Extract the [X, Y] coordinate from the center of the cell holding the provided text.  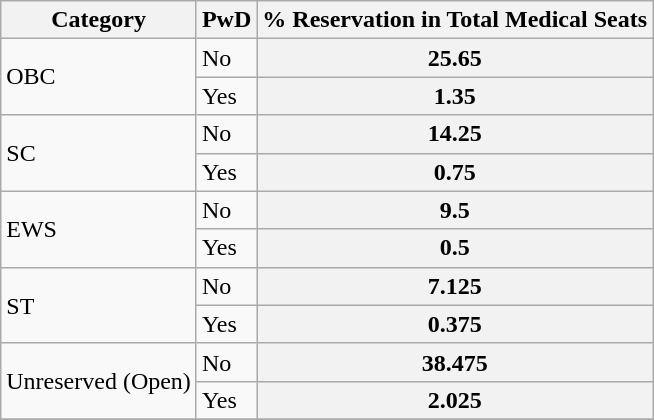
EWS [99, 229]
0.375 [455, 324]
2.025 [455, 400]
ST [99, 305]
14.25 [455, 134]
7.125 [455, 286]
OBC [99, 77]
SC [99, 153]
Category [99, 20]
25.65 [455, 58]
9.5 [455, 210]
Unreserved (Open) [99, 381]
0.75 [455, 172]
1.35 [455, 96]
0.5 [455, 248]
38.475 [455, 362]
% Reservation in Total Medical Seats [455, 20]
PwD [226, 20]
